Detect which cell encompasses the target text, then output its [x, y] center coordinate. 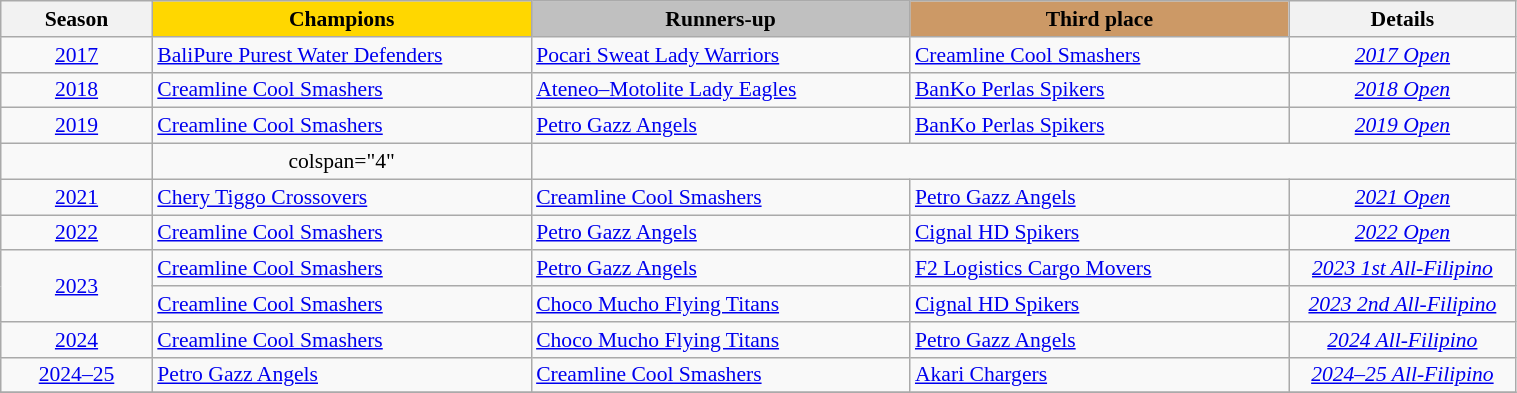
2019 [77, 126]
Chery Tiggo Crossovers [342, 197]
2021 [77, 197]
F2 Logistics Cargo Movers [1100, 269]
2024 [77, 340]
Ateneo–Motolite Lady Eagles [720, 90]
2022 Open [1402, 233]
Third place [1100, 19]
2023 1st All-Filipino [1402, 269]
2023 2nd All-Filipino [1402, 304]
Season [77, 19]
Akari Chargers [1100, 375]
2024–25 [77, 375]
2021 Open [1402, 197]
2022 [77, 233]
BaliPure Purest Water Defenders [342, 55]
colspan="4" [342, 162]
2018 [77, 90]
2023 [77, 286]
2019 Open [1402, 126]
2018 Open [1402, 90]
Details [1402, 19]
2017 Open [1402, 55]
Pocari Sweat Lady Warriors [720, 55]
2017 [77, 55]
2024 All-Filipino [1402, 340]
Champions [342, 19]
Runners-up [720, 19]
2024–25 All-Filipino [1402, 375]
